Extract the [X, Y] coordinate from the center of the cell holding the provided text.  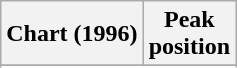
Chart (1996) [72, 34]
Peakposition [189, 34]
